For the text-containing cell, return its midpoint in [x, y] coordinate format. 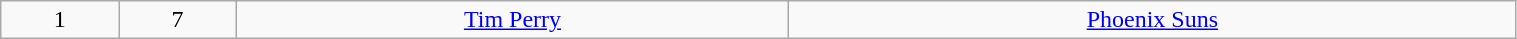
Phoenix Suns [1152, 20]
7 [177, 20]
1 [60, 20]
Tim Perry [512, 20]
